Search for the cell housing the specified text and yield its [X, Y] center coordinate. 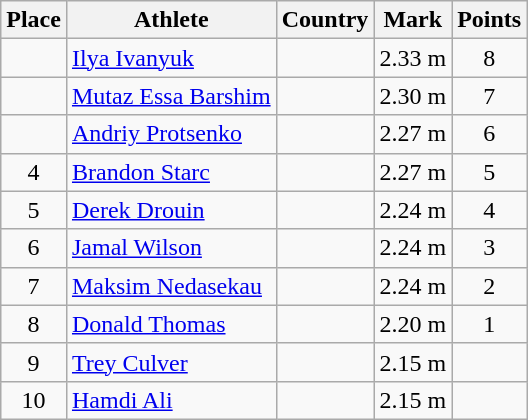
Derek Drouin [171, 210]
Trey Culver [171, 362]
Donald Thomas [171, 324]
Andriy Protsenko [171, 134]
10 [34, 400]
Jamal Wilson [171, 248]
2.20 m [413, 324]
Points [490, 20]
Ilya Ivanyuk [171, 58]
9 [34, 362]
2 [490, 286]
Place [34, 20]
Country [325, 20]
Brandon Starc [171, 172]
Mark [413, 20]
Mutaz Essa Barshim [171, 96]
2.30 m [413, 96]
Maksim Nedasekau [171, 286]
2.33 m [413, 58]
1 [490, 324]
3 [490, 248]
Hamdi Ali [171, 400]
Athlete [171, 20]
